Scan for the cell matching the given text and deliver its [X, Y] coordinate at center. 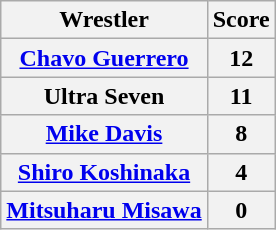
Score [241, 20]
11 [241, 96]
12 [241, 58]
Wrestler [104, 20]
Chavo Guerrero [104, 58]
4 [241, 172]
Mike Davis [104, 134]
Ultra Seven [104, 96]
8 [241, 134]
Mitsuharu Misawa [104, 210]
Shiro Koshinaka [104, 172]
0 [241, 210]
